Determine the (x, y) coordinate at the center of the cell enclosing the given text.  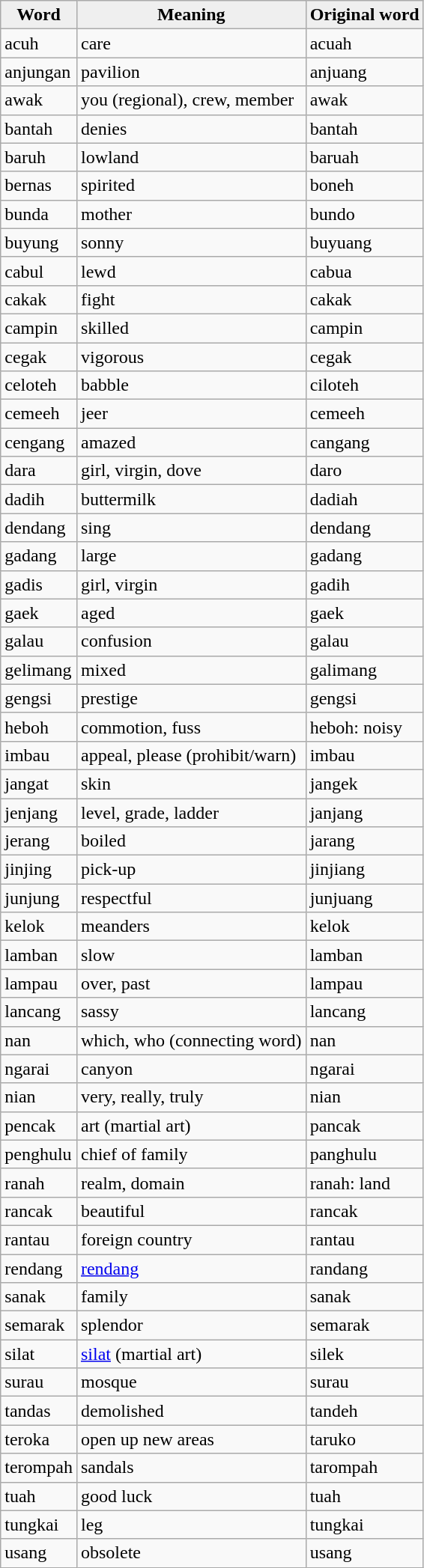
ciloteh (364, 385)
bernas (39, 186)
canyon (191, 1069)
jenjang (39, 812)
sandals (191, 1468)
acuah (364, 43)
prestige (191, 698)
dadih (39, 499)
pencak (39, 1126)
level, grade, ladder (191, 812)
junjuang (364, 898)
foreign country (191, 1239)
sonny (191, 242)
leg (191, 1525)
junjung (39, 898)
cabua (364, 271)
pick-up (191, 870)
skilled (191, 328)
dadiah (364, 499)
vigorous (191, 357)
jarang (364, 841)
jinjing (39, 870)
pancak (364, 1126)
terompah (39, 1468)
jeer (191, 414)
bunda (39, 214)
cengang (39, 442)
commotion, fuss (191, 727)
ranah (39, 1183)
buyung (39, 242)
teroka (39, 1439)
taruko (364, 1439)
boiled (191, 841)
realm, domain (191, 1183)
panghulu (364, 1154)
tandas (39, 1411)
Word (39, 15)
tarompah (364, 1468)
baruah (364, 157)
mixed (191, 670)
buyuang (364, 242)
jangat (39, 784)
lewd (191, 271)
penghulu (39, 1154)
family (191, 1297)
silat (martial art) (191, 1354)
mosque (191, 1382)
baruh (39, 157)
jangek (364, 784)
confusion (191, 641)
bundo (364, 214)
Meaning (191, 15)
silat (39, 1354)
gadih (364, 585)
spirited (191, 186)
beautiful (191, 1211)
lowland (191, 157)
demolished (191, 1411)
pavilion (191, 72)
over, past (191, 983)
you (regional), crew, member (191, 100)
fight (191, 299)
denies (191, 129)
daro (364, 471)
appeal, please (prohibit/warn) (191, 755)
meanders (191, 927)
cangang (364, 442)
randang (364, 1269)
art (martial art) (191, 1126)
obsolete (191, 1553)
dara (39, 471)
acuh (39, 43)
heboh: noisy (364, 727)
girl, virgin, dove (191, 471)
sassy (191, 1012)
babble (191, 385)
skin (191, 784)
large (191, 556)
chief of family (191, 1154)
anjuang (364, 72)
gelimang (39, 670)
amazed (191, 442)
slow (191, 955)
celoteh (39, 385)
jinjiang (364, 870)
Original word (364, 15)
girl, virgin (191, 585)
buttermilk (191, 499)
jerang (39, 841)
mother (191, 214)
cabul (39, 271)
open up new areas (191, 1439)
good luck (191, 1496)
splendor (191, 1326)
care (191, 43)
very, really, truly (191, 1097)
respectful (191, 898)
heboh (39, 727)
janjang (364, 812)
silek (364, 1354)
tandeh (364, 1411)
aged (191, 613)
ranah: land (364, 1183)
boneh (364, 186)
which, who (connecting word) (191, 1040)
anjungan (39, 72)
galimang (364, 670)
gadis (39, 585)
sing (191, 528)
